Output the [X, Y] coordinate of the center of the cell containing the given text.  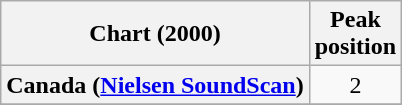
2 [355, 85]
Canada (Nielsen SoundScan) [155, 85]
Peakposition [355, 34]
Chart (2000) [155, 34]
